Provide the (x, y) coordinate of the cell's center where the given text is located.  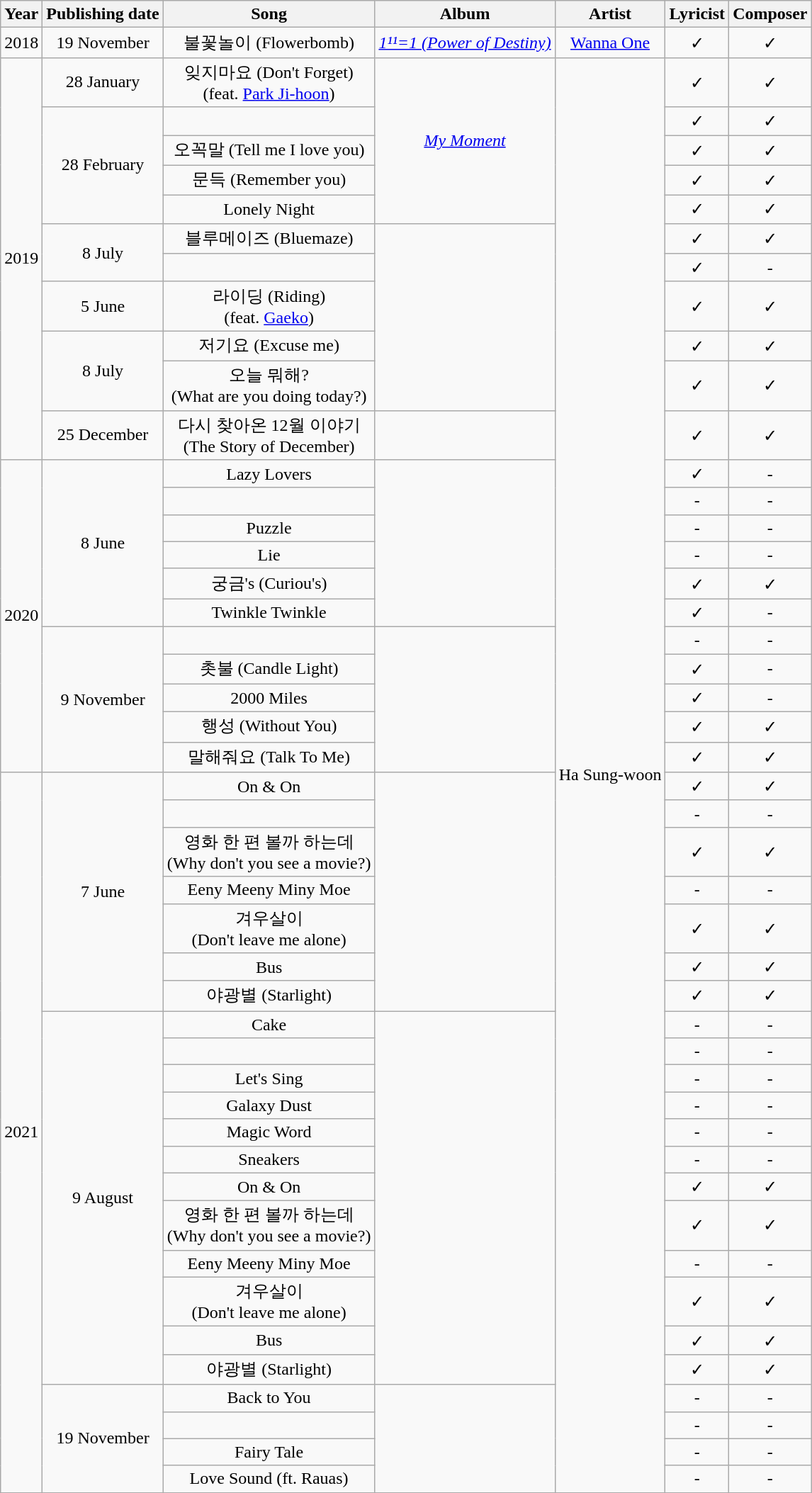
Composer (770, 14)
Back to You (269, 1398)
Wanna One (610, 43)
Cake (269, 1025)
Let's Sing (269, 1078)
My Moment (465, 140)
Artist (610, 14)
Lonely Night (269, 210)
오꼭말 (Tell me I love you) (269, 150)
Year (21, 14)
Sneakers (269, 1159)
9 November (103, 699)
2019 (21, 258)
2018 (21, 43)
Song (269, 14)
라이딩 (Riding)(feat. Gaeko) (269, 306)
2020 (21, 616)
블루메이즈 (Bluemaze) (269, 238)
Galaxy Dust (269, 1105)
오늘 뭐해?(What are you doing today?) (269, 385)
5 June (103, 306)
Lie (269, 555)
다시 찾아온 12월 이야기(The Story of December) (269, 435)
7 June (103, 891)
문득 (Remember you) (269, 180)
28 February (103, 165)
Publishing date (103, 14)
불꽃놀이 (Flowerbomb) (269, 43)
Fairy Tale (269, 1452)
Love Sound (ft. Rauas) (269, 1479)
궁금's (Curiou's) (269, 584)
28 January (103, 82)
Magic Word (269, 1132)
잊지마요 (Don't Forget)(feat. Park Ji-hoon) (269, 82)
Lazy Lovers (269, 474)
촛불 (Candle Light) (269, 669)
2021 (21, 1132)
말해줘요 (Talk To Me) (269, 757)
Ha Sung-woon (610, 775)
Album (465, 14)
8 June (103, 543)
저기요 (Excuse me) (269, 346)
Lyricist (697, 14)
행성 (Without You) (269, 727)
1¹¹=1 (Power of Destiny) (465, 43)
Twinkle Twinkle (269, 613)
25 December (103, 435)
2000 Miles (269, 698)
9 August (103, 1198)
Puzzle (269, 528)
